Find where the given text appears and provide that cell's center as (X, Y) coordinate. 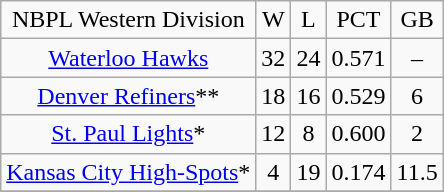
0.600 (358, 134)
0.529 (358, 96)
Waterloo Hawks (128, 58)
Denver Refiners** (128, 96)
St. Paul Lights* (128, 134)
2 (417, 134)
4 (274, 172)
24 (308, 58)
8 (308, 134)
W (274, 20)
19 (308, 172)
Kansas City High-Spots* (128, 172)
PCT (358, 20)
NBPL Western Division (128, 20)
GB (417, 20)
16 (308, 96)
11.5 (417, 172)
18 (274, 96)
L (308, 20)
12 (274, 134)
32 (274, 58)
0.571 (358, 58)
6 (417, 96)
0.174 (358, 172)
– (417, 58)
